From the cell containing the given text, extract its center point as (X, Y) coordinate. 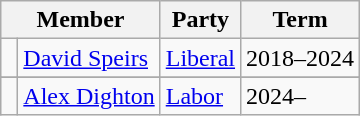
2024– (300, 96)
Party (200, 20)
Alex Dighton (89, 96)
Liberal (200, 58)
Member (80, 20)
Term (300, 20)
Labor (200, 96)
2018–2024 (300, 58)
David Speirs (89, 58)
